From the cell containing the given text, extract its center point as (X, Y) coordinate. 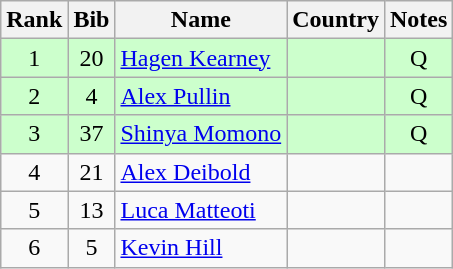
3 (34, 134)
2 (34, 96)
Luca Matteoti (201, 210)
6 (34, 248)
1 (34, 58)
Kevin Hill (201, 248)
21 (92, 172)
37 (92, 134)
Hagen Kearney (201, 58)
20 (92, 58)
Name (201, 20)
Alex Deibold (201, 172)
Country (336, 20)
Notes (418, 20)
Shinya Momono (201, 134)
13 (92, 210)
Bib (92, 20)
Rank (34, 20)
Alex Pullin (201, 96)
